Capture the cell that displays the provided text and extract its [x, y] central coordinate. 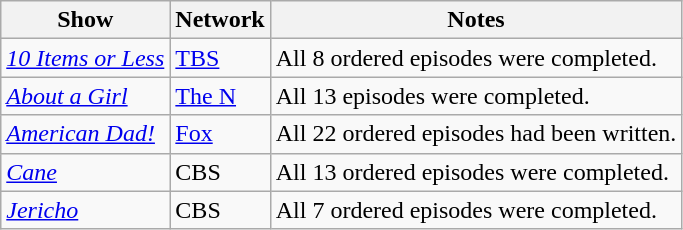
Fox [220, 134]
The N [220, 96]
All 7 ordered episodes were completed. [476, 210]
Jericho [86, 210]
About a Girl [86, 96]
American Dad! [86, 134]
Cane [86, 172]
All 13 episodes were completed. [476, 96]
10 Items or Less [86, 58]
Network [220, 20]
All 13 ordered episodes were completed. [476, 172]
All 8 ordered episodes were completed. [476, 58]
All 22 ordered episodes had been written. [476, 134]
Notes [476, 20]
Show [86, 20]
TBS [220, 58]
